For the text-containing cell, return its midpoint in [x, y] coordinate format. 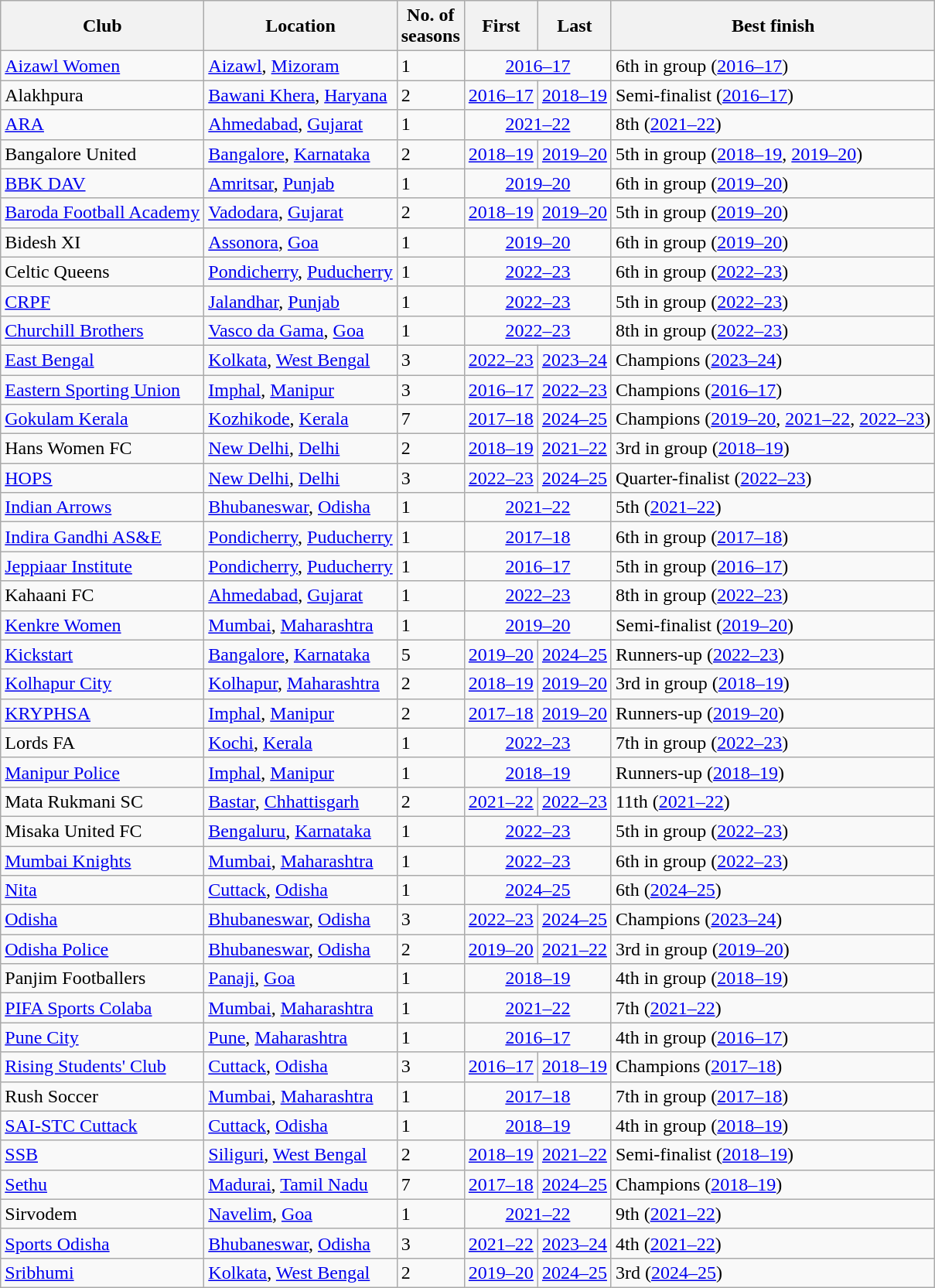
Odisha Police [102, 949]
Champions (2018–19) [773, 1184]
Last [574, 26]
7th in group (2022–23) [773, 743]
SAI-STC Cuttack [102, 1126]
Amritsar, Punjab [300, 183]
7th (2021–22) [773, 1008]
5th in group (2016–17) [773, 566]
Bastar, Chhattisgarh [300, 801]
East Bengal [102, 360]
Aizawl, Mizoram [300, 66]
Navelim, Goa [300, 1214]
Churchill Brothers [102, 330]
Kolhapur, Maharashtra [300, 684]
Misaka United FC [102, 831]
Lords FA [102, 743]
6th in group (2016–17) [773, 66]
Vasco da Gama, Goa [300, 330]
Kolhapur City [102, 684]
Bangalore United [102, 154]
Semi-finalist (2016–17) [773, 95]
KRYPHSA [102, 713]
Kozhikode, Kerala [300, 419]
Hans Women FC [102, 449]
Runners-up (2018–19) [773, 772]
PIFA Sports Colaba [102, 1008]
6th (2024–25) [773, 890]
Celtic Queens [102, 272]
Manipur Police [102, 772]
ARA [102, 125]
7th in group (2017–18) [773, 1096]
Madurai, Tamil Nadu [300, 1184]
Kickstart [102, 654]
5th in group (2019–20) [773, 213]
Kahaani FC [102, 596]
First [501, 26]
8th (2021–22) [773, 125]
Mata Rukmani SC [102, 801]
Champions (2019–20, 2021–22, 2022–23) [773, 419]
Jalandhar, Punjab [300, 301]
Bengaluru, Karnataka [300, 831]
Location [300, 26]
5th in group (2018–19, 2019–20) [773, 154]
SSB [102, 1155]
Kenkre Women [102, 625]
Champions (2017–18) [773, 1067]
Panjim Footballers [102, 979]
Club [102, 26]
Bidesh XI [102, 242]
Sethu [102, 1184]
Sirvodem [102, 1214]
5 [430, 654]
4th (2021–22) [773, 1243]
Rising Students' Club [102, 1067]
11th (2021–22) [773, 801]
Aizawl Women [102, 66]
Jeppiaar Institute [102, 566]
Nita [102, 890]
No. ofseasons [430, 26]
Panaji, Goa [300, 979]
Quarter-finalist (2022–23) [773, 478]
Assonora, Goa [300, 242]
Mumbai Knights [102, 861]
Eastern Sporting Union [102, 389]
Odisha [102, 920]
5th (2021–22) [773, 507]
4th in group (2016–17) [773, 1037]
9th (2021–22) [773, 1214]
Alakhpura [102, 95]
Semi-finalist (2019–20) [773, 625]
Vadodara, Gujarat [300, 213]
Runners-up (2022–23) [773, 654]
Siliguri, West Bengal [300, 1155]
3rd (2024–25) [773, 1273]
Indira Gandhi AS&E [102, 537]
Bawani Khera, Haryana [300, 95]
Rush Soccer [102, 1096]
Semi-finalist (2018–19) [773, 1155]
3rd in group (2019–20) [773, 949]
Sribhumi [102, 1273]
Indian Arrows [102, 507]
Runners-up (2019–20) [773, 713]
Best finish [773, 26]
Sports Odisha [102, 1243]
6th in group (2017–18) [773, 537]
Pune, Maharashtra [300, 1037]
Baroda Football Academy [102, 213]
BBK DAV [102, 183]
Pune City [102, 1037]
Champions (2016–17) [773, 389]
HOPS [102, 478]
Kochi, Kerala [300, 743]
CRPF [102, 301]
Gokulam Kerala [102, 419]
